Capture the cell that displays the provided text and extract its [X, Y] central coordinate. 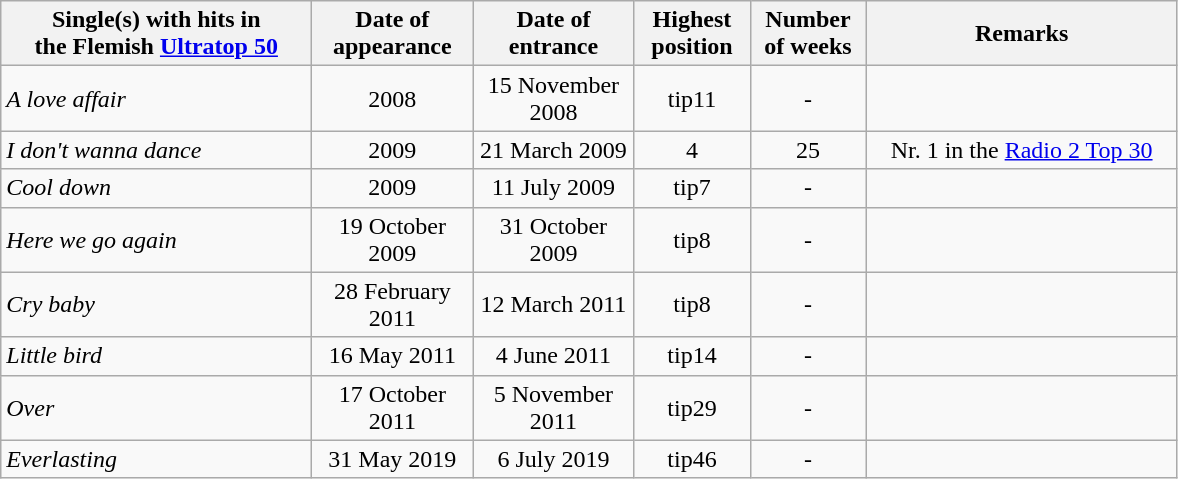
15 November 2008 [554, 98]
A love affair [156, 98]
Date ofentrance [554, 34]
4 June 2011 [554, 356]
Numberof weeks [808, 34]
Remarks [1022, 34]
Date ofappearance [392, 34]
tip29 [692, 408]
4 [692, 150]
I don't wanna dance [156, 150]
Everlasting [156, 459]
Cry baby [156, 304]
tip14 [692, 356]
2008 [392, 98]
tip11 [692, 98]
6 July 2019 [554, 459]
tip7 [692, 188]
12 March 2011 [554, 304]
17 October 2011 [392, 408]
31 May 2019 [392, 459]
31 October 2009 [554, 240]
Here we go again [156, 240]
Cool down [156, 188]
25 [808, 150]
28 February 2011 [392, 304]
5 November 2011 [554, 408]
Over [156, 408]
Nr. 1 in the Radio 2 Top 30 [1022, 150]
Single(s) with hits in the Flemish Ultratop 50 [156, 34]
21 March 2009 [554, 150]
Highestposition [692, 34]
19 October 2009 [392, 240]
tip46 [692, 459]
11 July 2009 [554, 188]
16 May 2011 [392, 356]
Little bird [156, 356]
